Capture the cell that displays the provided text and extract its [x, y] central coordinate. 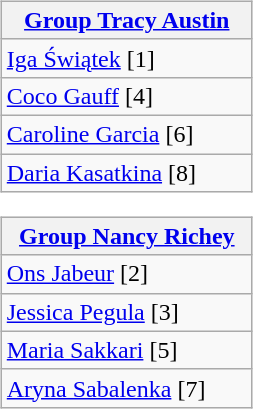
Iga Świątek [1] [126, 58]
Ons Jabeur [2] [126, 274]
Maria Sakkari [5] [126, 350]
Group Nancy Richey [126, 236]
Daria Kasatkina [8] [126, 173]
Caroline Garcia [6] [126, 134]
Jessica Pegula [3] [126, 312]
Group Tracy Austin [126, 20]
Aryna Sabalenka [7] [126, 388]
Coco Gauff [4] [126, 96]
